Output the (x, y) coordinate of the center of the cell containing the given text.  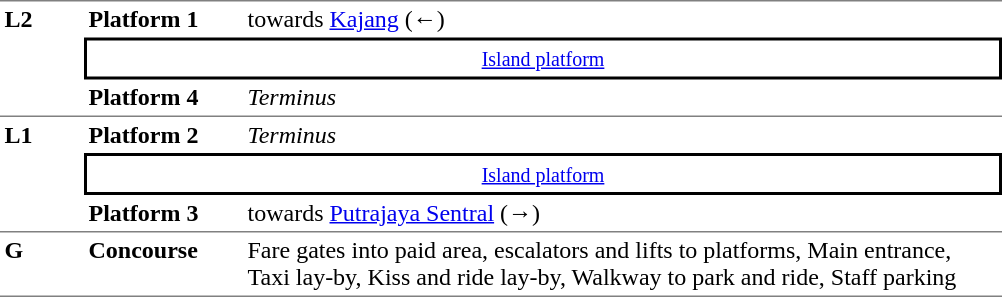
G (42, 264)
L1 (42, 174)
Platform 4 (164, 98)
Platform 1 (164, 19)
towards Putrajaya Sentral (→) (622, 213)
Concourse (164, 264)
towards Kajang (←) (622, 19)
Platform 2 (164, 135)
Platform 3 (164, 213)
L2 (42, 58)
